For the text-containing cell, return its midpoint in [x, y] coordinate format. 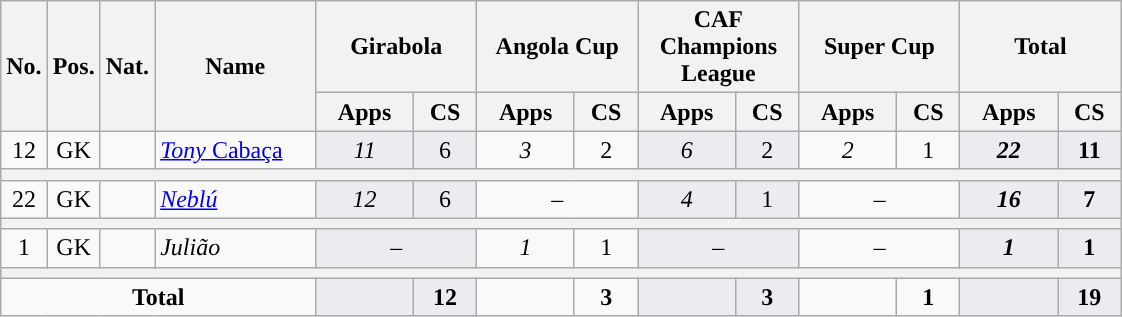
Neblú [236, 199]
Name [236, 66]
16 [1009, 199]
Girabola [396, 47]
19 [1090, 297]
Nat. [127, 66]
Super Cup [880, 47]
CAF Champions League [718, 47]
Angola Cup [558, 47]
Tony Cabaça [236, 150]
No. [24, 66]
Pos. [74, 66]
Julião [236, 248]
4 [687, 199]
7 [1090, 199]
